Detect which cell encompasses the target text, then output its [X, Y] center coordinate. 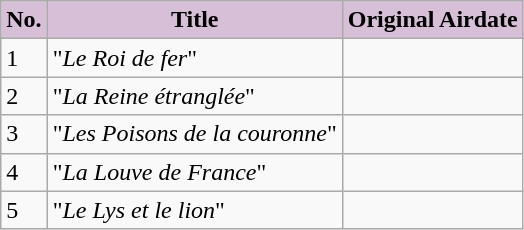
"La Reine étranglée" [194, 96]
"La Louve de France" [194, 172]
2 [24, 96]
4 [24, 172]
1 [24, 58]
"Le Lys et le lion" [194, 210]
Original Airdate [432, 20]
"Le Roi de fer" [194, 58]
No. [24, 20]
Title [194, 20]
5 [24, 210]
3 [24, 134]
"Les Poisons de la couronne" [194, 134]
